Extract the (x, y) coordinate from the center of the cell holding the provided text.  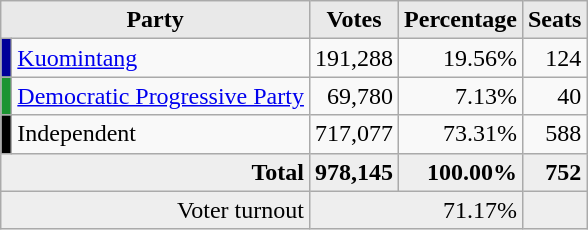
73.31% (461, 134)
752 (554, 172)
69,780 (354, 96)
100.00% (461, 172)
Total (156, 172)
124 (554, 58)
978,145 (354, 172)
71.17% (416, 210)
Votes (354, 20)
191,288 (354, 58)
Seats (554, 20)
Percentage (461, 20)
Independent (161, 134)
717,077 (354, 134)
Democratic Progressive Party (161, 96)
19.56% (461, 58)
Kuomintang (161, 58)
7.13% (461, 96)
Voter turnout (156, 210)
588 (554, 134)
40 (554, 96)
Party (156, 20)
